Determine the [x, y] coordinate at the center of the cell enclosing the given text.  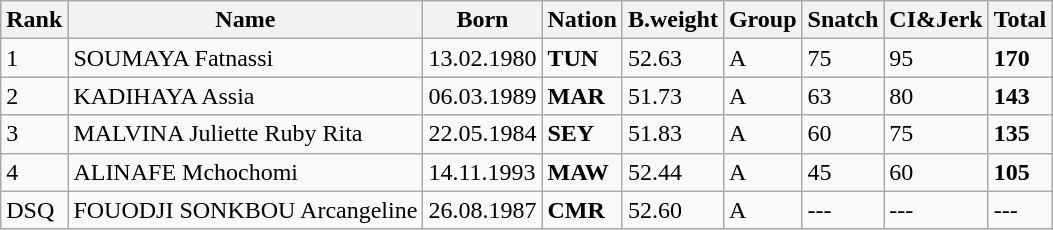
2 [34, 96]
Born [482, 20]
SOUMAYA Fatnassi [246, 58]
MAW [582, 172]
Name [246, 20]
CMR [582, 210]
51.83 [672, 134]
52.44 [672, 172]
143 [1020, 96]
170 [1020, 58]
45 [843, 172]
14.11.1993 [482, 172]
Snatch [843, 20]
3 [34, 134]
MALVINA Juliette Ruby Rita [246, 134]
Nation [582, 20]
ALINAFE Mchochomi [246, 172]
KADIHAYA Assia [246, 96]
52.63 [672, 58]
DSQ [34, 210]
80 [936, 96]
SEY [582, 134]
TUN [582, 58]
1 [34, 58]
Rank [34, 20]
FOUODJI SONKBOU Arcangeline [246, 210]
4 [34, 172]
CI&Jerk [936, 20]
B.weight [672, 20]
63 [843, 96]
52.60 [672, 210]
Group [762, 20]
26.08.1987 [482, 210]
06.03.1989 [482, 96]
51.73 [672, 96]
135 [1020, 134]
13.02.1980 [482, 58]
MAR [582, 96]
95 [936, 58]
22.05.1984 [482, 134]
Total [1020, 20]
105 [1020, 172]
